Pinpoint the cell where the given text exists, returning its [X, Y] midpoint coordinate. 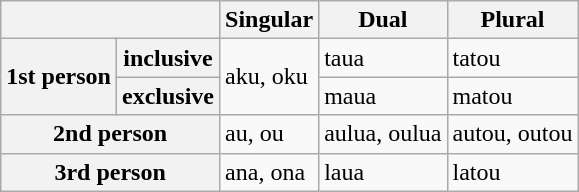
3rd person [110, 172]
ana, ona [270, 172]
2nd person [110, 134]
laua [383, 172]
exclusive [168, 96]
au, ou [270, 134]
1st person [59, 77]
autou, outou [512, 134]
aku, oku [270, 77]
taua [383, 58]
Dual [383, 20]
aulua, oulua [383, 134]
Plural [512, 20]
tatou [512, 58]
inclusive [168, 58]
Singular [270, 20]
maua [383, 96]
matou [512, 96]
latou [512, 172]
